Identify which cell holds the provided text, then report its [x, y] central coordinate. 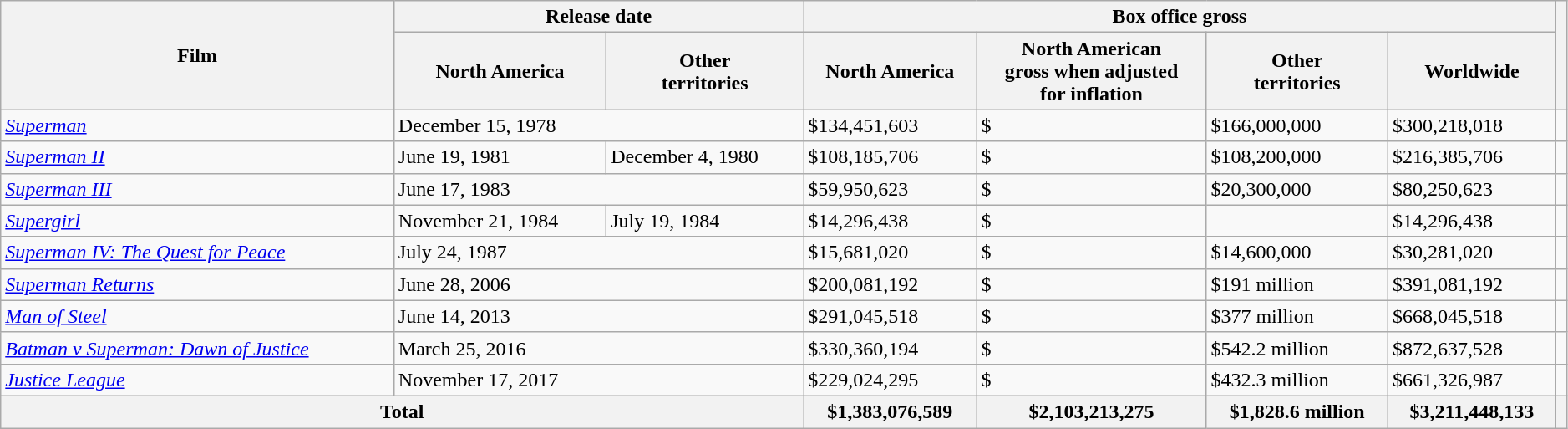
Superman IV: The Quest for Peace [197, 253]
July 24, 1987 [598, 253]
$216,385,706 [1472, 157]
$191 million [1297, 284]
$291,045,518 [891, 316]
December 4, 1980 [705, 157]
$391,081,192 [1472, 284]
June 19, 1981 [500, 157]
March 25, 2016 [598, 348]
$20,300,000 [1297, 189]
Superman II [197, 157]
Supergirl [197, 221]
June 28, 2006 [598, 284]
$300,218,018 [1472, 125]
Film [197, 55]
$872,637,528 [1472, 348]
$542.2 million [1297, 348]
Superman Returns [197, 284]
$1,828.6 million [1297, 411]
November 21, 1984 [500, 221]
$668,045,518 [1472, 316]
$1,383,076,589 [891, 411]
$330,360,194 [891, 348]
Box office gross [1180, 17]
$15,681,020 [891, 253]
$166,000,000 [1297, 125]
$432.3 million [1297, 380]
June 14, 2013 [598, 316]
Worldwide [1472, 71]
Batman v Superman: Dawn of Justice [197, 348]
December 15, 1978 [598, 125]
$661,326,987 [1472, 380]
June 17, 1983 [598, 189]
November 17, 2017 [598, 380]
$377 million [1297, 316]
$14,600,000 [1297, 253]
$108,200,000 [1297, 157]
Release date [598, 17]
$3,211,448,133 [1472, 411]
$2,103,213,275 [1091, 411]
Man of Steel [197, 316]
Superman [197, 125]
$200,081,192 [891, 284]
North Americangross when adjustedfor inflation [1091, 71]
Justice League [197, 380]
July 19, 1984 [705, 221]
Superman III [197, 189]
$30,281,020 [1472, 253]
$80,250,623 [1472, 189]
$59,950,623 [891, 189]
$134,451,603 [891, 125]
$108,185,706 [891, 157]
Total [403, 411]
$229,024,295 [891, 380]
